Detect which cell encompasses the target text, then output its [X, Y] center coordinate. 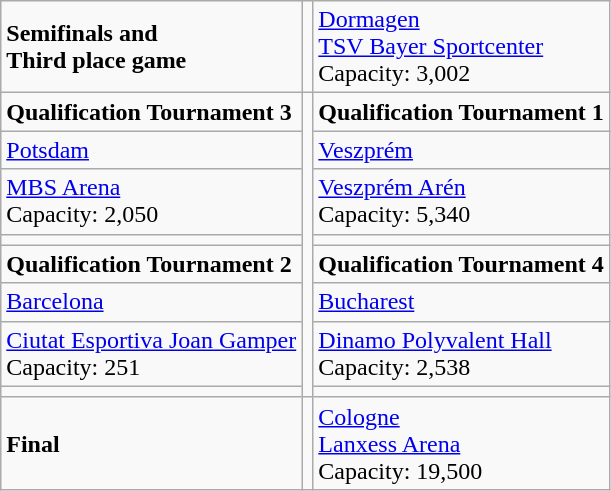
Qualification Tournament 3 [152, 112]
CologneLanxess ArenaCapacity: 19,500 [461, 443]
Ciutat Esportiva Joan GamperCapacity: 251 [152, 354]
Bucharest [461, 302]
MBS ArenaCapacity: 2,050 [152, 202]
Qualification Tournament 2 [152, 264]
Dinamo Polyvalent HallCapacity: 2,538 [461, 354]
Qualification Tournament 1 [461, 112]
Final [152, 443]
Veszprém ArénCapacity: 5,340 [461, 202]
Potsdam [152, 150]
Barcelona [152, 302]
Veszprém [461, 150]
DormagenTSV Bayer SportcenterCapacity: 3,002 [461, 47]
Semifinals andThird place game [152, 47]
Qualification Tournament 4 [461, 264]
